Return (X, Y) of the center of cell containing provided text 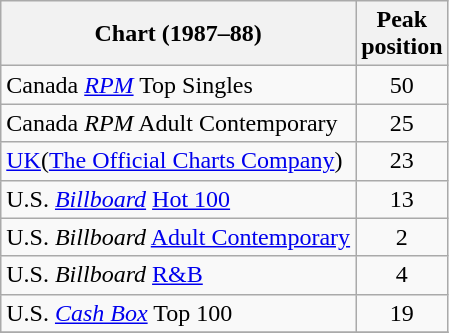
U.S. Billboard R&B (178, 275)
4 (402, 275)
U.S. Cash Box Top 100 (178, 313)
Canada RPM Adult Contemporary (178, 123)
23 (402, 161)
U.S. Billboard Adult Contemporary (178, 237)
UK(The Official Charts Company) (178, 161)
Canada RPM Top Singles (178, 85)
25 (402, 123)
Peakposition (402, 34)
50 (402, 85)
Chart (1987–88) (178, 34)
13 (402, 199)
2 (402, 237)
19 (402, 313)
U.S. Billboard Hot 100 (178, 199)
